Capture the cell that displays the provided text and extract its [X, Y] central coordinate. 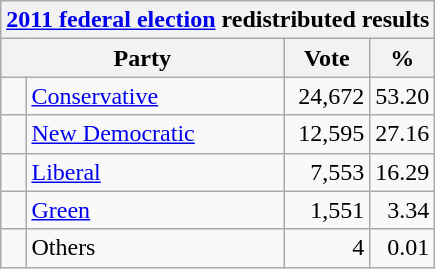
Conservative [155, 96]
Others [155, 248]
16.29 [402, 172]
12,595 [327, 134]
Vote [327, 58]
27.16 [402, 134]
Party [142, 58]
% [402, 58]
New Democratic [155, 134]
0.01 [402, 248]
7,553 [327, 172]
53.20 [402, 96]
3.34 [402, 210]
24,672 [327, 96]
1,551 [327, 210]
4 [327, 248]
Liberal [155, 172]
Green [155, 210]
2011 federal election redistributed results [218, 20]
